Pinpoint the cell where the given text exists, returning its [X, Y] midpoint coordinate. 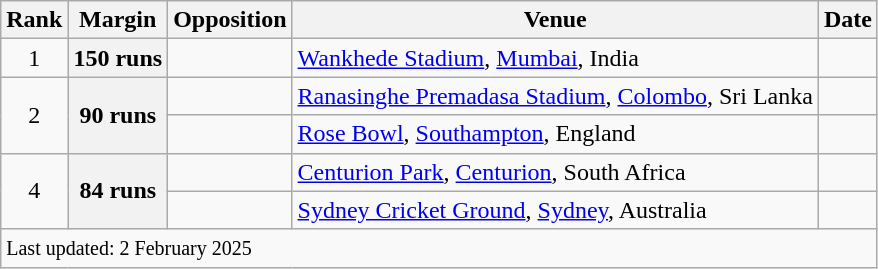
150 runs [118, 58]
Last updated: 2 February 2025 [440, 248]
Date [848, 20]
Venue [555, 20]
Rank [34, 20]
4 [34, 191]
2 [34, 115]
90 runs [118, 115]
Centurion Park, Centurion, South Africa [555, 172]
Opposition [230, 20]
Margin [118, 20]
Rose Bowl, Southampton, England [555, 134]
Sydney Cricket Ground, Sydney, Australia [555, 210]
Ranasinghe Premadasa Stadium, Colombo, Sri Lanka [555, 96]
1 [34, 58]
Wankhede Stadium, Mumbai, India [555, 58]
84 runs [118, 191]
